Find where the given text appears and provide that cell's center as (X, Y) coordinate. 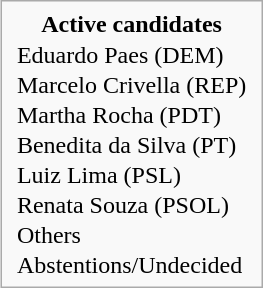
Eduardo Paes (DEM) (131, 56)
Benedita da Silva (PT) (131, 146)
Martha Rocha (PDT) (131, 116)
Renata Souza (PSOL) (131, 206)
Luiz Lima (PSL) (131, 176)
Marcelo Crivella (REP) (131, 86)
Active candidates (131, 24)
Others (131, 236)
Abstentions/Undecided (131, 266)
